Return the (X, Y) coordinate for the center point of the cell that contains the specified text.  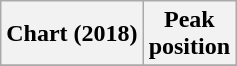
Chart (2018) (72, 34)
Peak position (189, 34)
